Identify which cell holds the provided text, then report its (X, Y) central coordinate. 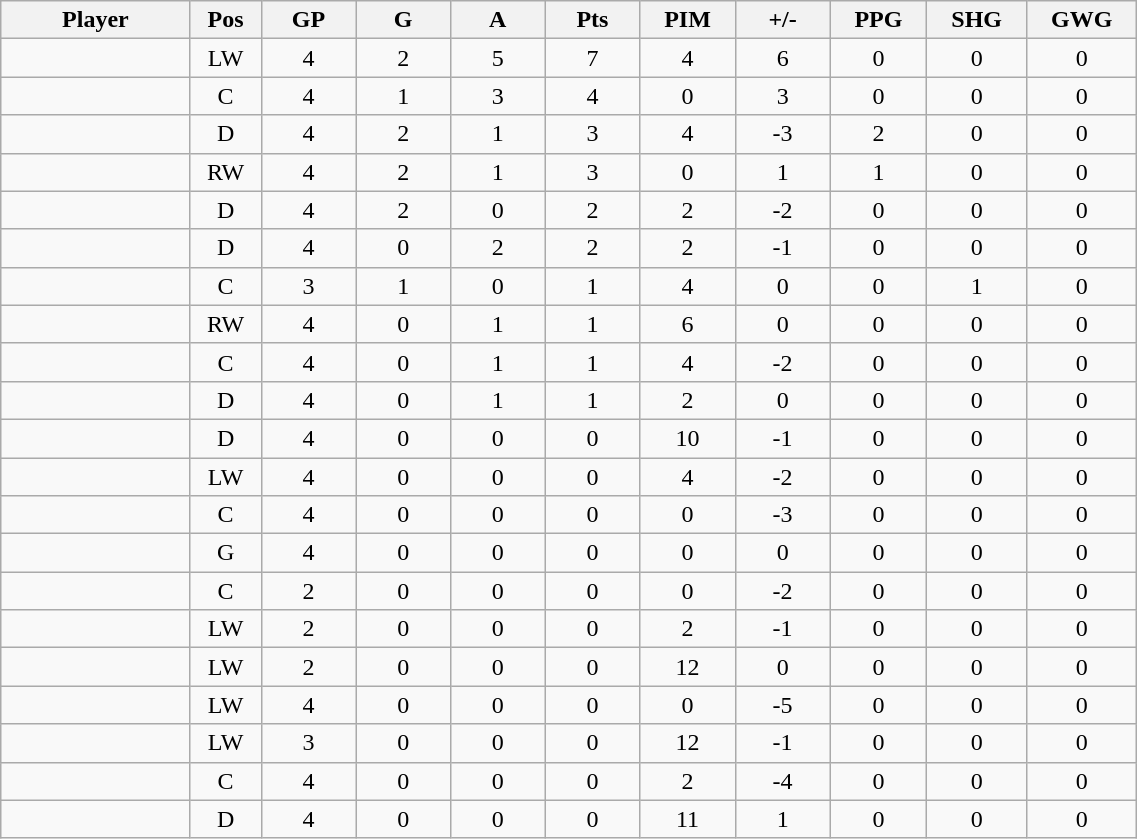
GP (308, 20)
PPG (878, 20)
7 (592, 58)
SHG (977, 20)
GWG (1081, 20)
5 (498, 58)
Player (96, 20)
PIM (688, 20)
11 (688, 819)
Pts (592, 20)
-5 (782, 705)
Pos (226, 20)
10 (688, 438)
A (498, 20)
+/- (782, 20)
-4 (782, 781)
